Search for the cell housing the specified text and yield its [x, y] center coordinate. 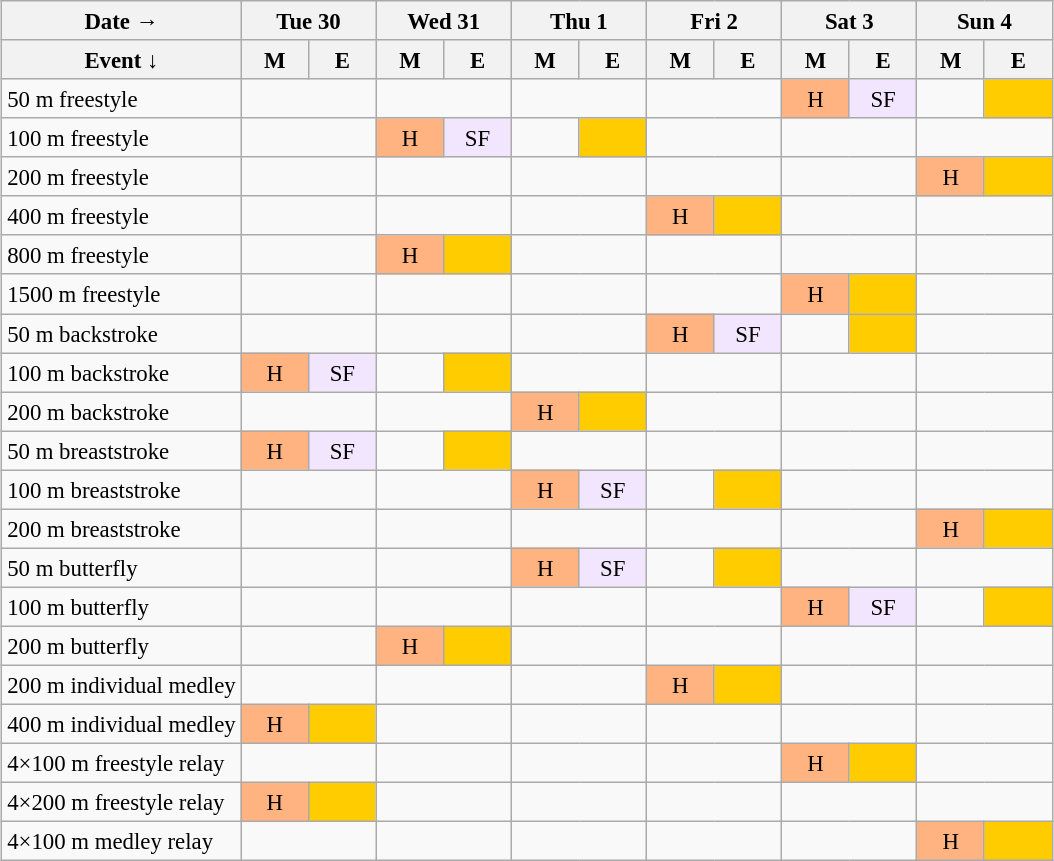
Fri 2 [714, 20]
100 m backstroke [122, 372]
1500 m freestyle [122, 294]
50 m freestyle [122, 98]
200 m breaststroke [122, 528]
4×100 m medley relay [122, 842]
4×200 m freestyle relay [122, 802]
800 m freestyle [122, 254]
200 m freestyle [122, 176]
400 m individual medley [122, 724]
50 m backstroke [122, 334]
400 m freestyle [122, 216]
Thu 1 [578, 20]
4×100 m freestyle relay [122, 764]
100 m butterfly [122, 606]
50 m butterfly [122, 568]
200 m butterfly [122, 646]
100 m breaststroke [122, 490]
200 m backstroke [122, 412]
Date → [122, 20]
200 m individual medley [122, 684]
Wed 31 [444, 20]
Tue 30 [308, 20]
Sun 4 [984, 20]
50 m breaststroke [122, 450]
Sat 3 [850, 20]
100 m freestyle [122, 138]
Event ↓ [122, 60]
